Scan for the cell matching the given text and deliver its (x, y) coordinate at center. 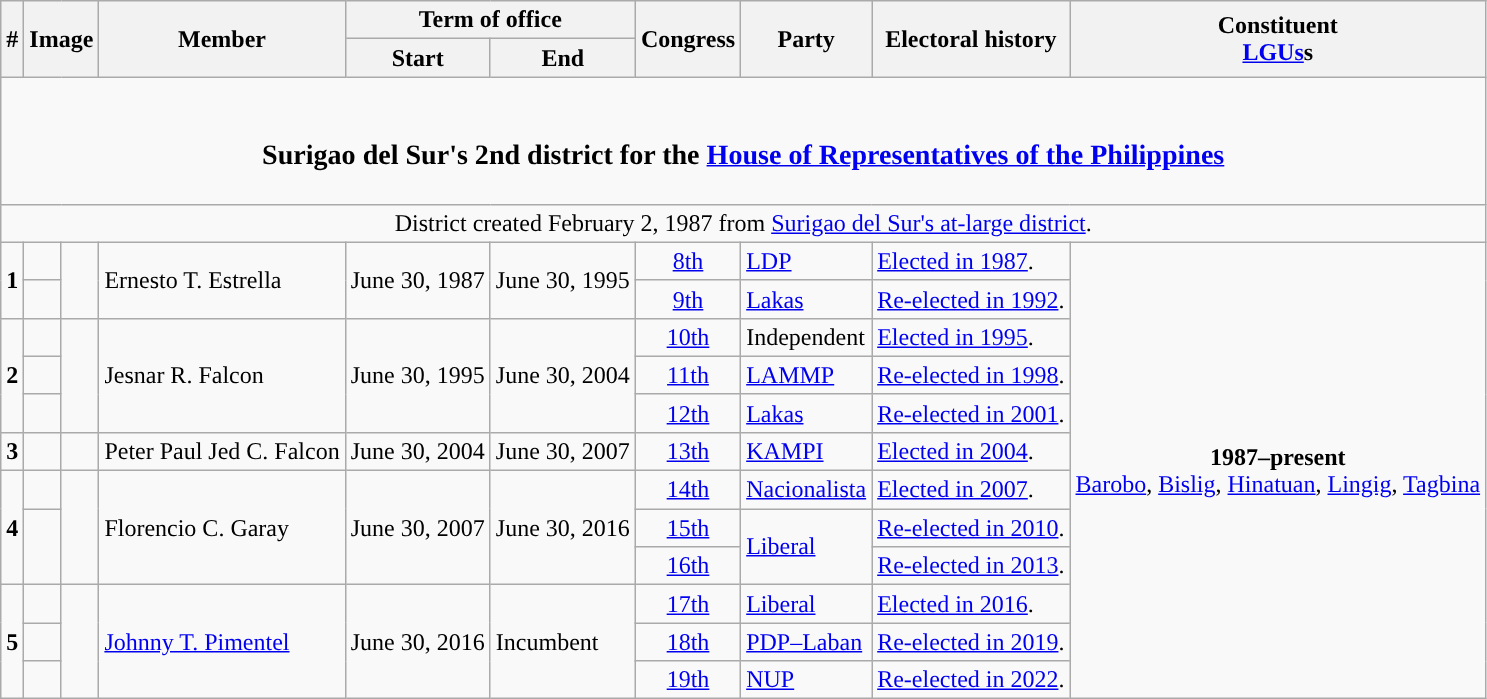
Peter Paul Jed C. Falcon (222, 451)
12th (688, 413)
10th (688, 337)
Start (418, 58)
End (562, 58)
NUP (806, 680)
Electoral history (971, 39)
Congress (688, 39)
ConstituentLGUss (1278, 39)
1 (12, 280)
Florencio C. Garay (222, 528)
Re-elected in 1998. (971, 375)
Surigao del Sur's 2nd district for the House of Representatives of the Philippines (744, 140)
LDP (806, 261)
3 (12, 451)
Re-elected in 2010. (971, 528)
11th (688, 375)
Re-elected in 2019. (971, 642)
9th (688, 299)
4 (12, 528)
14th (688, 490)
Term of office (490, 20)
13th (688, 451)
Elected in 1995. (971, 337)
Elected in 2007. (971, 490)
Ernesto T. Estrella (222, 280)
Elected in 2004. (971, 451)
19th (688, 680)
Incumbent (562, 642)
Image (62, 39)
Independent (806, 337)
1987–presentBarobo, Bislig, Hinatuan, Lingig, Tagbina (1278, 470)
Jesnar R. Falcon (222, 375)
District created February 2, 1987 from Surigao del Sur's at-large district. (744, 223)
Re-elected in 2022. (971, 680)
Elected in 1987. (971, 261)
15th (688, 528)
5 (12, 642)
2 (12, 375)
Re-elected in 1992. (971, 299)
Party (806, 39)
Member (222, 39)
Re-elected in 2001. (971, 413)
Nacionalista (806, 490)
June 30, 1987 (418, 280)
# (12, 39)
17th (688, 604)
PDP–Laban (806, 642)
KAMPI (806, 451)
18th (688, 642)
8th (688, 261)
16th (688, 566)
LAMMP (806, 375)
Johnny T. Pimentel (222, 642)
Re-elected in 2013. (971, 566)
Elected in 2016. (971, 604)
